Capture the cell that displays the provided text and extract its (X, Y) central coordinate. 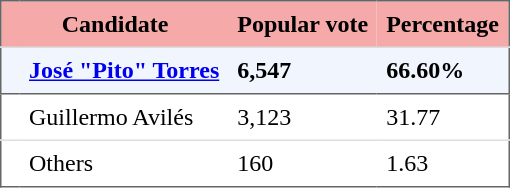
Candidate (114, 24)
Others (124, 163)
31.77 (443, 117)
3,123 (302, 117)
Percentage (443, 24)
Popular vote (302, 24)
160 (302, 163)
1.63 (443, 163)
6,547 (302, 70)
66.60% (443, 70)
Guillermo Avilés (124, 117)
José "Pito" Torres (124, 70)
